Determine the [X, Y] coordinate at the center of the cell enclosing the given text.  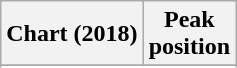
Chart (2018) [72, 34]
Peakposition [189, 34]
